Output the (x, y) coordinate of the center of the cell containing the given text.  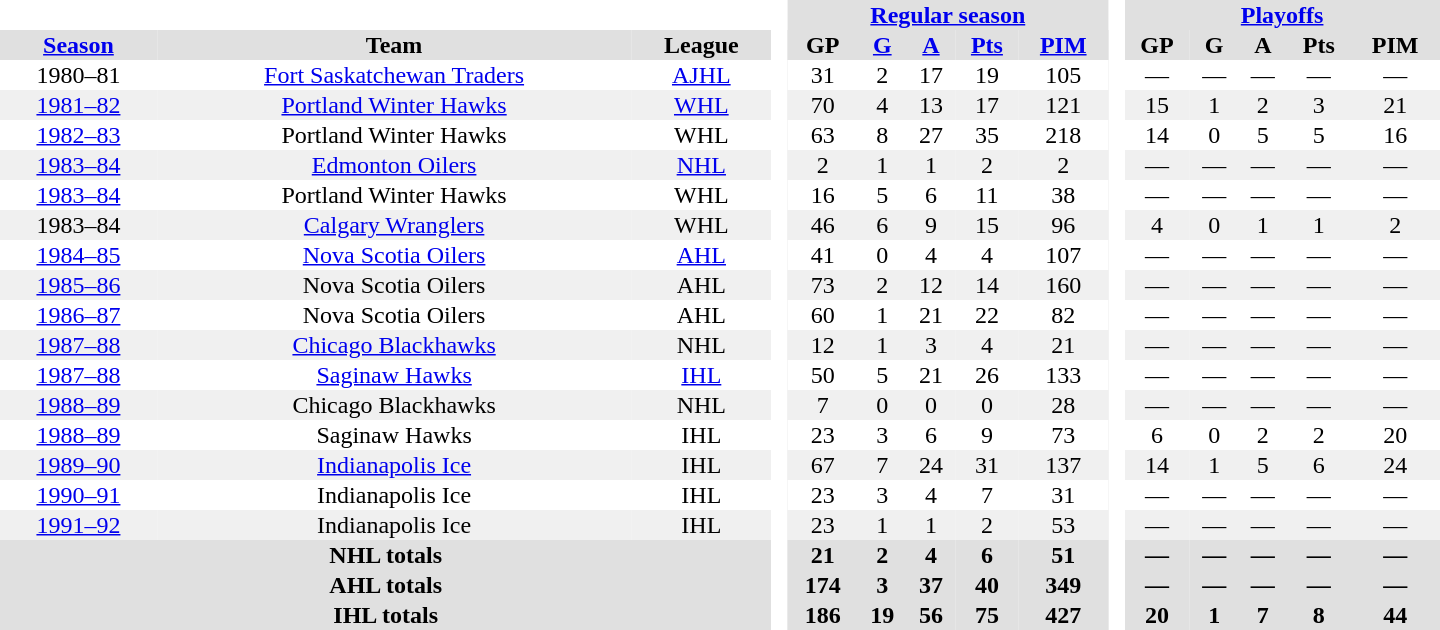
186 (823, 615)
1980–81 (78, 75)
44 (1395, 615)
22 (986, 315)
28 (1063, 405)
82 (1063, 315)
53 (1063, 525)
107 (1063, 255)
26 (986, 375)
NHL totals (386, 555)
349 (1063, 585)
1989–90 (78, 465)
1982–83 (78, 135)
Fort Saskatchewan Traders (394, 75)
50 (823, 375)
137 (1063, 465)
56 (932, 615)
Season (78, 45)
51 (1063, 555)
League (701, 45)
38 (1063, 195)
133 (1063, 375)
13 (932, 105)
1984–85 (78, 255)
1981–82 (78, 105)
46 (823, 225)
63 (823, 135)
70 (823, 105)
105 (1063, 75)
1990–91 (78, 495)
67 (823, 465)
60 (823, 315)
75 (986, 615)
11 (986, 195)
1986–87 (78, 315)
AHL totals (386, 585)
40 (986, 585)
AJHL (701, 75)
41 (823, 255)
1991–92 (78, 525)
96 (1063, 225)
35 (986, 135)
Team (394, 45)
427 (1063, 615)
121 (1063, 105)
160 (1063, 285)
1985–86 (78, 285)
174 (823, 585)
27 (932, 135)
Playoffs (1282, 15)
Regular season (948, 15)
Edmonton Oilers (394, 165)
218 (1063, 135)
Calgary Wranglers (394, 225)
IHL totals (386, 615)
37 (932, 585)
